From the cell containing the given text, extract its center point as (X, Y) coordinate. 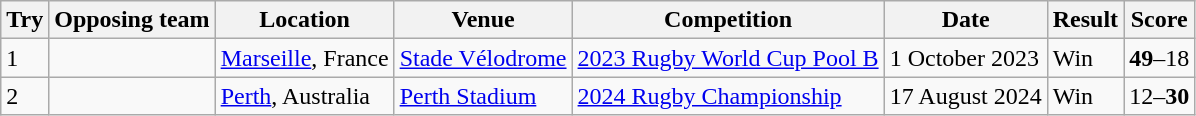
2 (25, 96)
Perth, Australia (304, 96)
1 October 2023 (966, 58)
1 (25, 58)
Try (25, 20)
Date (966, 20)
12–30 (1160, 96)
Opposing team (132, 20)
17 August 2024 (966, 96)
2023 Rugby World Cup Pool B (728, 58)
Venue (483, 20)
Score (1160, 20)
Stade Vélodrome (483, 58)
2024 Rugby Championship (728, 96)
Perth Stadium (483, 96)
Marseille, France (304, 58)
49–18 (1160, 58)
Competition (728, 20)
Location (304, 20)
Result (1085, 20)
